Scan for the cell matching the given text and deliver its [X, Y] coordinate at center. 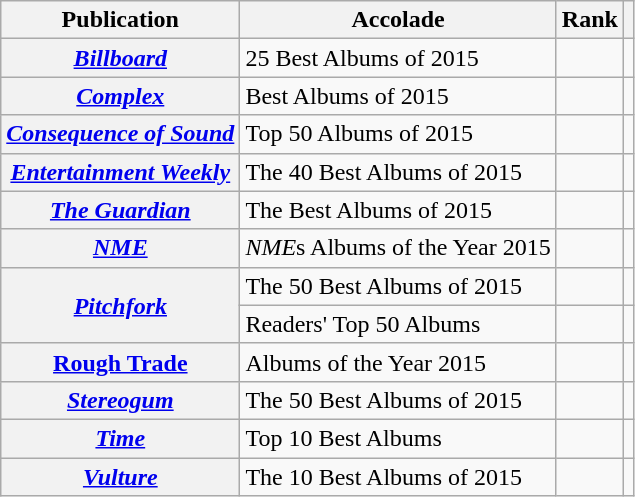
25 Best Albums of 2015 [398, 58]
Vulture [120, 477]
Top 10 Best Albums [398, 438]
Rough Trade [120, 362]
Albums of the Year 2015 [398, 362]
The Best Albums of 2015 [398, 210]
Complex [120, 96]
Accolade [398, 20]
Rank [590, 20]
NME [120, 248]
Consequence of Sound [120, 134]
Time [120, 438]
Stereogum [120, 400]
The 40 Best Albums of 2015 [398, 172]
Readers' Top 50 Albums [398, 324]
Best Albums of 2015 [398, 96]
The 10 Best Albums of 2015 [398, 477]
The Guardian [120, 210]
NMEs Albums of the Year 2015 [398, 248]
Entertainment Weekly [120, 172]
Billboard [120, 58]
Pitchfork [120, 305]
Top 50 Albums of 2015 [398, 134]
Publication [120, 20]
